Locate the cell with the specified text and output its [x, y] center coordinate. 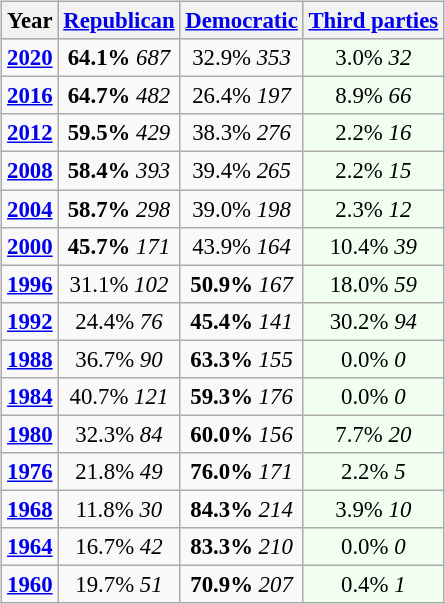
Republican [119, 21]
39.0% 198 [242, 209]
38.3% 276 [242, 133]
2.2% 5 [373, 472]
45.4% 141 [242, 321]
24.4% 76 [119, 321]
31.1% 102 [119, 284]
1984 [30, 396]
58.7% 298 [119, 209]
59.3% 176 [242, 396]
1980 [30, 434]
2.2% 15 [373, 171]
1988 [30, 359]
2000 [30, 246]
1964 [30, 547]
36.7% 90 [119, 359]
2.3% 12 [373, 209]
11.8% 30 [119, 509]
1968 [30, 509]
84.3% 214 [242, 509]
21.8% 49 [119, 472]
39.4% 265 [242, 171]
1960 [30, 584]
60.0% 156 [242, 434]
83.3% 210 [242, 547]
1992 [30, 321]
1976 [30, 472]
2016 [30, 96]
2004 [30, 209]
19.7% 51 [119, 584]
1996 [30, 284]
32.9% 353 [242, 58]
58.4% 393 [119, 171]
64.1% 687 [119, 58]
Democratic [242, 21]
63.3% 155 [242, 359]
3.0% 32 [373, 58]
43.9% 164 [242, 246]
18.0% 59 [373, 284]
7.7% 20 [373, 434]
50.9% 167 [242, 284]
2.2% 16 [373, 133]
0.4% 1 [373, 584]
Year [30, 21]
26.4% 197 [242, 96]
45.7% 171 [119, 246]
59.5% 429 [119, 133]
64.7% 482 [119, 96]
2012 [30, 133]
10.4% 39 [373, 246]
40.7% 121 [119, 396]
3.9% 10 [373, 509]
16.7% 42 [119, 547]
Third parties [373, 21]
76.0% 171 [242, 472]
30.2% 94 [373, 321]
8.9% 66 [373, 96]
70.9% 207 [242, 584]
32.3% 84 [119, 434]
2008 [30, 171]
2020 [30, 58]
